Search for the cell housing the specified text and yield its (X, Y) center coordinate. 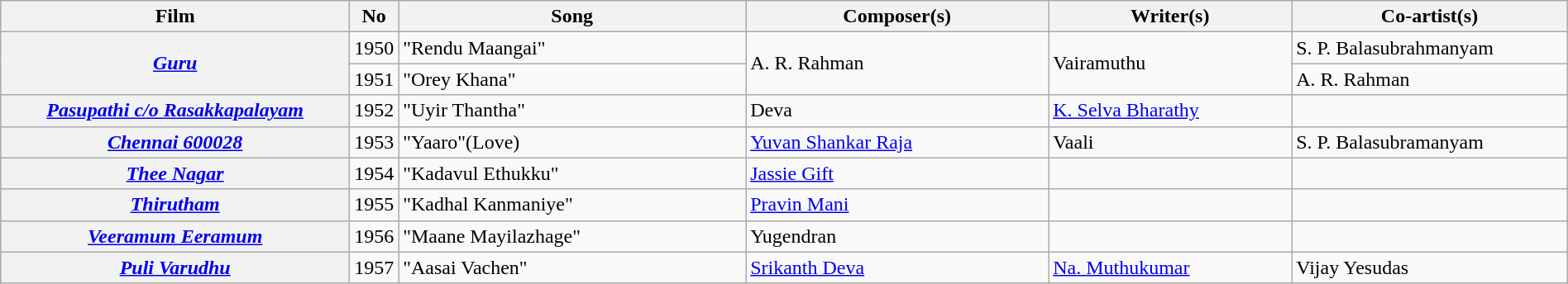
Vaali (1170, 142)
No (374, 17)
Chennai 600028 (175, 142)
Deva (897, 111)
Jassie Gift (897, 173)
"Maane Mayilazhage" (572, 236)
Guru (175, 64)
Na. Muthukumar (1170, 267)
Vijay Yesudas (1430, 267)
Pasupathi c/o Rasakkapalayam (175, 111)
Film (175, 17)
Vairamuthu (1170, 64)
1951 (374, 79)
Veeramum Eeramum (175, 236)
1955 (374, 205)
Yuvan Shankar Raja (897, 142)
"Yaaro"(Love) (572, 142)
1957 (374, 267)
1952 (374, 111)
"Rendu Maangai" (572, 48)
S. P. Balasubramanyam (1430, 142)
"Uyir Thantha" (572, 111)
"Aasai Vachen" (572, 267)
1956 (374, 236)
1953 (374, 142)
Srikanth Deva (897, 267)
Writer(s) (1170, 17)
1954 (374, 173)
1950 (374, 48)
"Orey Khana" (572, 79)
Co-artist(s) (1430, 17)
S. P. Balasubrahmanyam (1430, 48)
"Kadavul Ethukku" (572, 173)
Thirutham (175, 205)
"Kadhal Kanmaniye" (572, 205)
K. Selva Bharathy (1170, 111)
Thee Nagar (175, 173)
Song (572, 17)
Puli Varudhu (175, 267)
Yugendran (897, 236)
Composer(s) (897, 17)
Pravin Mani (897, 205)
